Identify which cell holds the provided text, then report its (X, Y) central coordinate. 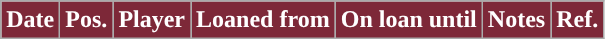
Loaned from (264, 20)
Notes (516, 20)
On loan until (408, 20)
Player (152, 20)
Date (30, 20)
Ref. (578, 20)
Pos. (86, 20)
